Identify which cell holds the provided text, then report its (X, Y) central coordinate. 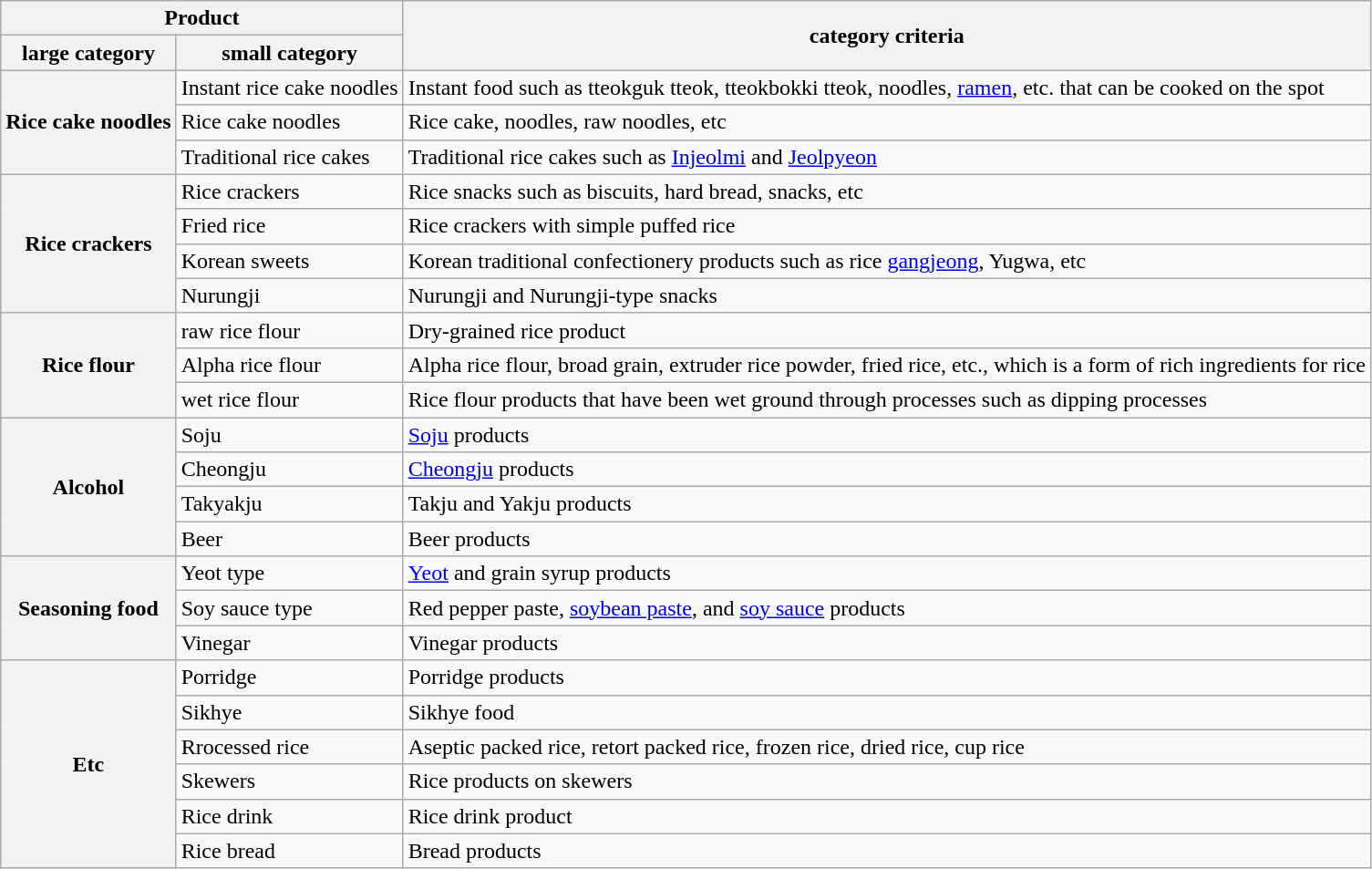
Rice flour (88, 365)
Rice bread (290, 851)
Cheongju products (886, 470)
Soy sauce type (290, 608)
Rice flour products that have been wet ground through processes such as dipping processes (886, 399)
Rice drink (290, 816)
wet rice flour (290, 399)
Korean traditional confectionery products such as rice gangjeong, Yugwa, etc (886, 261)
Vinegar products (886, 643)
Product (202, 18)
Etc (88, 764)
Dry-grained rice product (886, 330)
Rice drink product (886, 816)
Instant rice cake noodles (290, 88)
Beer products (886, 539)
Takju and Yakju products (886, 504)
Rice crackers with simple puffed rice (886, 226)
Takyakju (290, 504)
Seasoning food (88, 608)
Alpha rice flour (290, 365)
Beer (290, 539)
Alpha rice flour, broad grain, extruder rice powder, fried rice, etc., which is a form of rich ingredients for rice (886, 365)
Porridge (290, 678)
Red pepper paste, soybean paste, and soy sauce products (886, 608)
Instant food such as tteokguk tteok, tteokbokki tteok, noodles, ramen, etc. that can be cooked on the spot (886, 88)
Soju (290, 435)
Rice cake, noodles, raw noodles, etc (886, 122)
Fried rice (290, 226)
Korean sweets (290, 261)
Nurungji (290, 295)
Vinegar (290, 643)
Porridge products (886, 678)
category criteria (886, 36)
Soju products (886, 435)
large category (88, 53)
Rrocessed rice (290, 747)
raw rice flour (290, 330)
Alcohol (88, 487)
Sikhye (290, 712)
Aseptic packed rice, retort packed rice, frozen rice, dried rice, cup rice (886, 747)
Traditional rice cakes such as Injeolmi and Jeolpyeon (886, 157)
Cheongju (290, 470)
Sikhye food (886, 712)
small category (290, 53)
Nurungji and Nurungji-type snacks (886, 295)
Yeot type (290, 574)
Skewers (290, 781)
Rice snacks such as biscuits, hard bread, snacks, etc (886, 191)
Traditional rice cakes (290, 157)
Yeot and grain syrup products (886, 574)
Rice products on skewers (886, 781)
Bread products (886, 851)
